Return the [x, y] coordinate for the center point of the cell that contains the specified text.  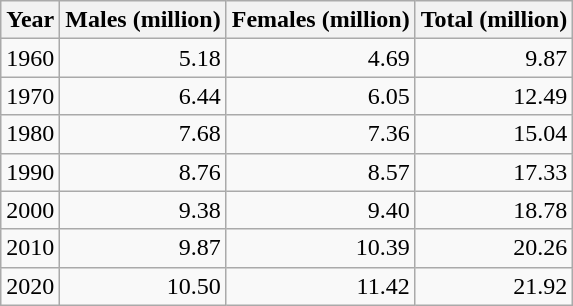
6.05 [320, 96]
2000 [30, 210]
1970 [30, 96]
21.92 [494, 286]
20.26 [494, 248]
1960 [30, 58]
18.78 [494, 210]
8.57 [320, 172]
1990 [30, 172]
4.69 [320, 58]
7.36 [320, 134]
10.50 [143, 286]
8.76 [143, 172]
Females (million) [320, 20]
Males (million) [143, 20]
11.42 [320, 286]
9.40 [320, 210]
10.39 [320, 248]
7.68 [143, 134]
2020 [30, 286]
6.44 [143, 96]
1980 [30, 134]
2010 [30, 248]
15.04 [494, 134]
Year [30, 20]
9.38 [143, 210]
5.18 [143, 58]
Total (million) [494, 20]
17.33 [494, 172]
12.49 [494, 96]
